Output the (X, Y) coordinate of the center of the cell containing the given text.  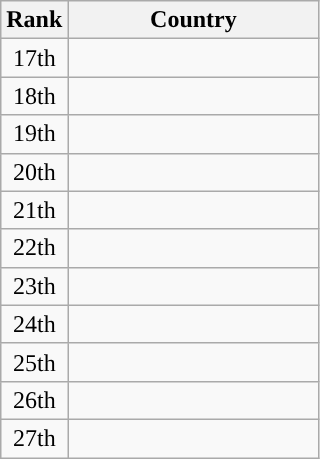
26th (34, 400)
21th (34, 210)
20th (34, 172)
22th (34, 248)
Rank (34, 20)
19th (34, 134)
25th (34, 362)
27th (34, 438)
23th (34, 286)
Country (194, 20)
17th (34, 58)
24th (34, 324)
18th (34, 96)
